For the text-containing cell, return its midpoint in [X, Y] coordinate format. 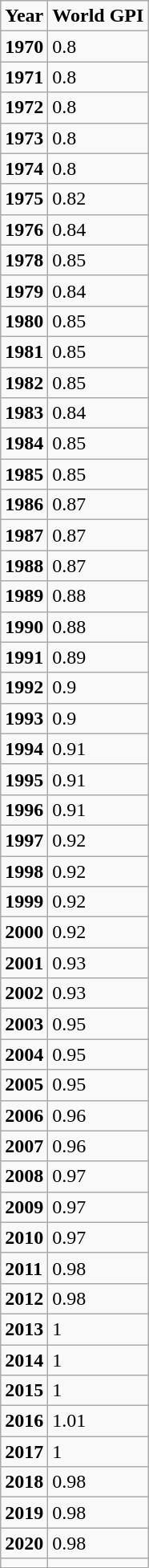
2002 [24, 993]
2008 [24, 1176]
1973 [24, 138]
1985 [24, 474]
1999 [24, 902]
0.82 [98, 199]
1984 [24, 444]
1994 [24, 749]
2004 [24, 1054]
1996 [24, 810]
1995 [24, 779]
1990 [24, 627]
2012 [24, 1298]
1971 [24, 77]
2013 [24, 1329]
1978 [24, 260]
Year [24, 16]
2001 [24, 963]
1970 [24, 47]
2007 [24, 1146]
2000 [24, 932]
0.89 [98, 657]
1986 [24, 505]
2015 [24, 1391]
1991 [24, 657]
1998 [24, 871]
1980 [24, 321]
1982 [24, 383]
1983 [24, 413]
1976 [24, 230]
2014 [24, 1360]
2019 [24, 1513]
1.01 [98, 1421]
1972 [24, 108]
1997 [24, 840]
2011 [24, 1268]
1974 [24, 169]
2018 [24, 1482]
2010 [24, 1237]
2016 [24, 1421]
World GPI [98, 16]
1979 [24, 290]
2020 [24, 1543]
2006 [24, 1115]
2017 [24, 1452]
1975 [24, 199]
1988 [24, 566]
1992 [24, 688]
1981 [24, 351]
2005 [24, 1085]
2009 [24, 1207]
1987 [24, 535]
2003 [24, 1024]
1993 [24, 718]
1989 [24, 596]
